Extract the [X, Y] coordinate from the center of the cell holding the provided text.  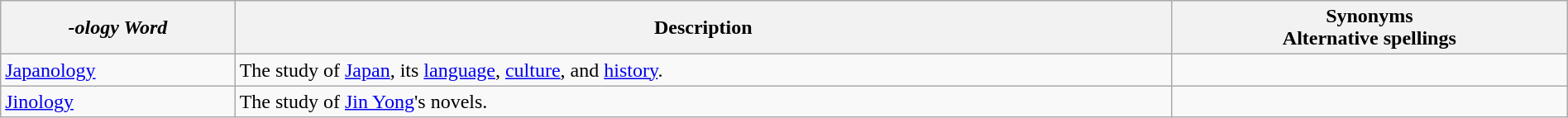
The study of Jin Yong's novels. [703, 101]
The study of Japan, its language, culture, and history. [703, 70]
SynonymsAlternative spellings [1370, 28]
Jinology [117, 101]
Description [703, 28]
-ology Word [117, 28]
Japanology [117, 70]
